Determine the [X, Y] coordinate at the center of the cell enclosing the given text.  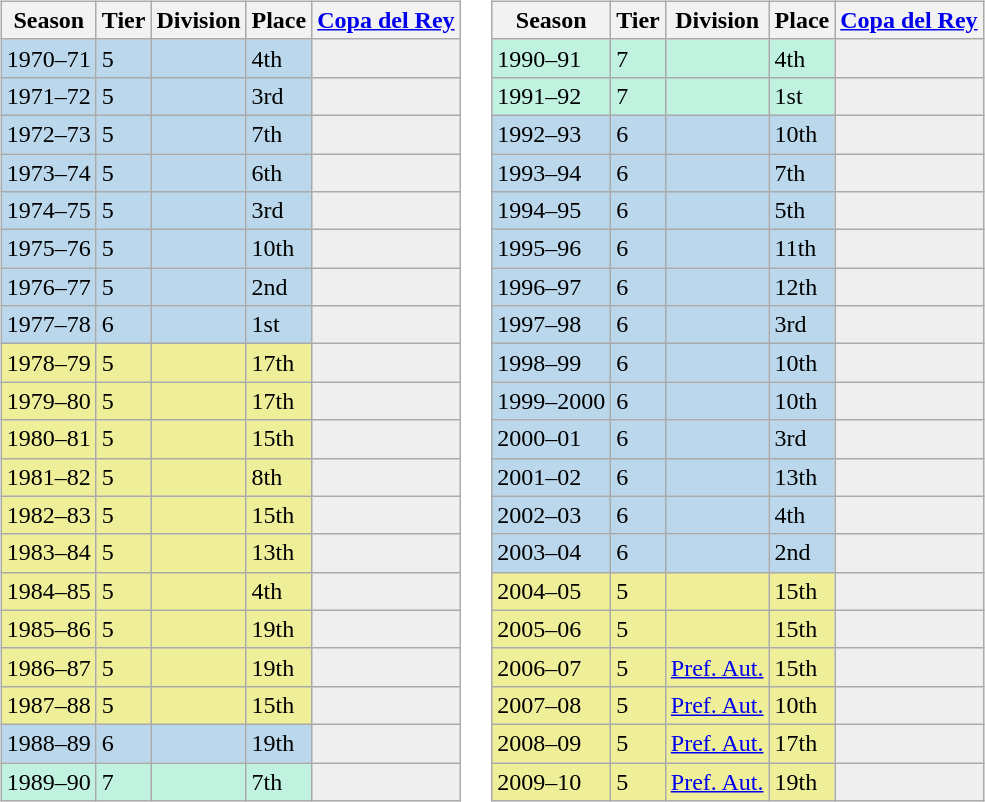
1977–78 [48, 325]
1975–76 [48, 249]
2001–02 [552, 477]
1978–79 [48, 363]
1976–77 [48, 287]
12th [802, 287]
1983–84 [48, 553]
5th [802, 211]
1984–85 [48, 591]
1992–93 [552, 134]
1999–2000 [552, 401]
1998–99 [552, 363]
2007–08 [552, 705]
8th [279, 477]
11th [802, 249]
2008–09 [552, 743]
2009–10 [552, 781]
2006–07 [552, 667]
1988–89 [48, 743]
2002–03 [552, 515]
1985–86 [48, 629]
1990–91 [552, 58]
1989–90 [48, 781]
1996–97 [552, 287]
1980–81 [48, 439]
2003–04 [552, 553]
1987–88 [48, 705]
1982–83 [48, 515]
1974–75 [48, 211]
2000–01 [552, 439]
2004–05 [552, 591]
1991–92 [552, 96]
1995–96 [552, 249]
1970–71 [48, 58]
1994–95 [552, 211]
1997–98 [552, 325]
1981–82 [48, 477]
2005–06 [552, 629]
6th [279, 173]
1971–72 [48, 96]
1972–73 [48, 134]
1986–87 [48, 667]
1979–80 [48, 401]
1973–74 [48, 173]
1993–94 [552, 173]
